Find where the given text appears and provide that cell's center as [x, y] coordinate. 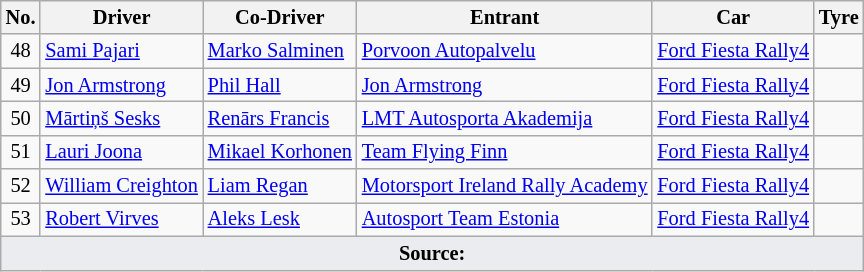
53 [21, 219]
Car [732, 17]
Autosport Team Estonia [505, 219]
No. [21, 17]
Phil Hall [280, 85]
Motorsport Ireland Rally Academy [505, 186]
William Creighton [121, 186]
48 [21, 51]
Sami Pajari [121, 51]
Robert Virves [121, 219]
Mikael Korhonen [280, 152]
Co-Driver [280, 17]
49 [21, 85]
Lauri Joona [121, 152]
Marko Salminen [280, 51]
Aleks Lesk [280, 219]
51 [21, 152]
Renārs Francis [280, 118]
Source: [432, 253]
Porvoon Autopalvelu [505, 51]
Driver [121, 17]
50 [21, 118]
LMT Autosporta Akademija [505, 118]
Liam Regan [280, 186]
Mārtiņš Sesks [121, 118]
Entrant [505, 17]
Team Flying Finn [505, 152]
52 [21, 186]
Tyre [839, 17]
